Pinpoint the cell where the given text exists, returning its (x, y) midpoint coordinate. 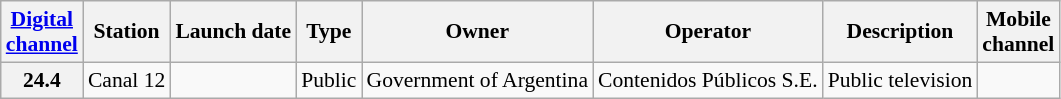
Contenidos Públicos S.E. (708, 80)
Owner (478, 32)
Station (126, 32)
Launch date (233, 32)
Digitalchannel (42, 32)
Canal 12 (126, 80)
Description (900, 32)
Operator (708, 32)
Type (328, 32)
Public television (900, 80)
Public (328, 80)
Government of Argentina (478, 80)
Mobilechannel (1018, 32)
24.4 (42, 80)
